Identify which cell holds the provided text, then report its [X, Y] central coordinate. 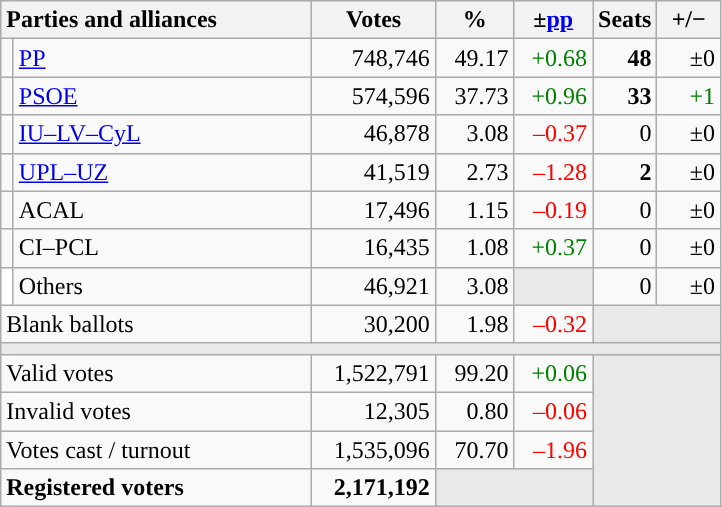
48 [624, 58]
Others [162, 286]
–0.06 [554, 411]
49.17 [474, 58]
46,921 [374, 286]
±pp [554, 20]
574,596 [374, 96]
IU–LV–CyL [162, 134]
–0.37 [554, 134]
UPL–UZ [162, 172]
+0.96 [554, 96]
–0.19 [554, 210]
16,435 [374, 248]
41,519 [374, 172]
1.98 [474, 324]
+/− [689, 20]
12,305 [374, 411]
–1.28 [554, 172]
PSOE [162, 96]
1,535,096 [374, 449]
Invalid votes [156, 411]
0.80 [474, 411]
% [474, 20]
Valid votes [156, 373]
1.08 [474, 248]
Seats [624, 20]
Blank ballots [156, 324]
99.20 [474, 373]
17,496 [374, 210]
PP [162, 58]
Votes [374, 20]
1.15 [474, 210]
–1.96 [554, 449]
33 [624, 96]
+1 [689, 96]
748,746 [374, 58]
+0.06 [554, 373]
37.73 [474, 96]
+0.37 [554, 248]
1,522,791 [374, 373]
2,171,192 [374, 488]
Votes cast / turnout [156, 449]
30,200 [374, 324]
46,878 [374, 134]
CI–PCL [162, 248]
2.73 [474, 172]
–0.32 [554, 324]
Parties and alliances [156, 20]
Registered voters [156, 488]
+0.68 [554, 58]
2 [624, 172]
70.70 [474, 449]
ACAL [162, 210]
